From the cell containing the given text, extract its center point as (X, Y) coordinate. 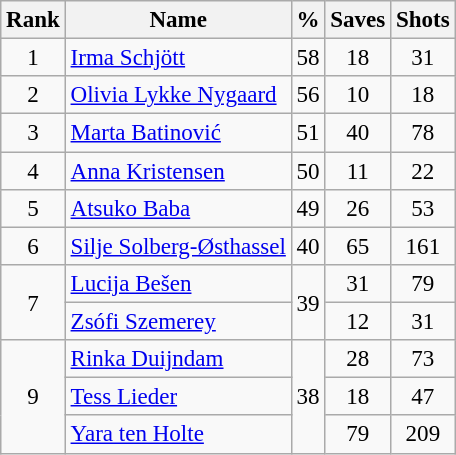
Yara ten Holte (178, 435)
11 (358, 171)
5 (33, 209)
47 (423, 397)
53 (423, 209)
3 (33, 133)
Rank (33, 20)
9 (33, 396)
Saves (358, 20)
10 (358, 95)
56 (308, 95)
28 (358, 359)
7 (33, 302)
65 (358, 246)
78 (423, 133)
Atsuko Baba (178, 209)
50 (308, 171)
49 (308, 209)
58 (308, 58)
38 (308, 396)
6 (33, 246)
4 (33, 171)
209 (423, 435)
Shots (423, 20)
Rinka Duijndam (178, 359)
39 (308, 302)
Olivia Lykke Nygaard (178, 95)
Silje Solberg-Østhassel (178, 246)
26 (358, 209)
22 (423, 171)
Name (178, 20)
Anna Kristensen (178, 171)
1 (33, 58)
12 (358, 322)
Zsófi Szemerey (178, 322)
73 (423, 359)
Tess Lieder (178, 397)
2 (33, 95)
Irma Schjött (178, 58)
Marta Batinović (178, 133)
% (308, 20)
161 (423, 246)
Lucija Bešen (178, 284)
51 (308, 133)
